Return (X, Y) of the center of cell containing provided text 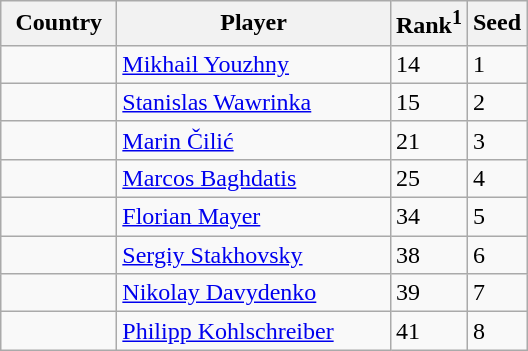
Philipp Kohlschreiber (254, 331)
1 (496, 64)
Florian Mayer (254, 217)
Mikhail Youzhny (254, 64)
39 (428, 293)
Country (59, 24)
Sergiy Stakhovsky (254, 255)
Stanislas Wawrinka (254, 102)
Marin Čilić (254, 140)
Rank1 (428, 24)
6 (496, 255)
34 (428, 217)
Marcos Baghdatis (254, 178)
Seed (496, 24)
38 (428, 255)
14 (428, 64)
Nikolay Davydenko (254, 293)
15 (428, 102)
8 (496, 331)
Player (254, 24)
25 (428, 178)
3 (496, 140)
21 (428, 140)
2 (496, 102)
7 (496, 293)
4 (496, 178)
41 (428, 331)
5 (496, 217)
